Extract the (X, Y) coordinate from the center of the cell holding the provided text.  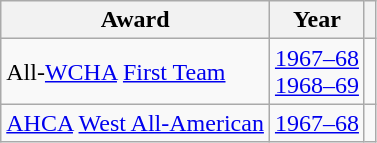
Year (316, 20)
All-WCHA First Team (136, 72)
AHCA West All-American (136, 123)
1967–681968–69 (316, 72)
1967–68 (316, 123)
Award (136, 20)
